For the text-containing cell, return its midpoint in [X, Y] coordinate format. 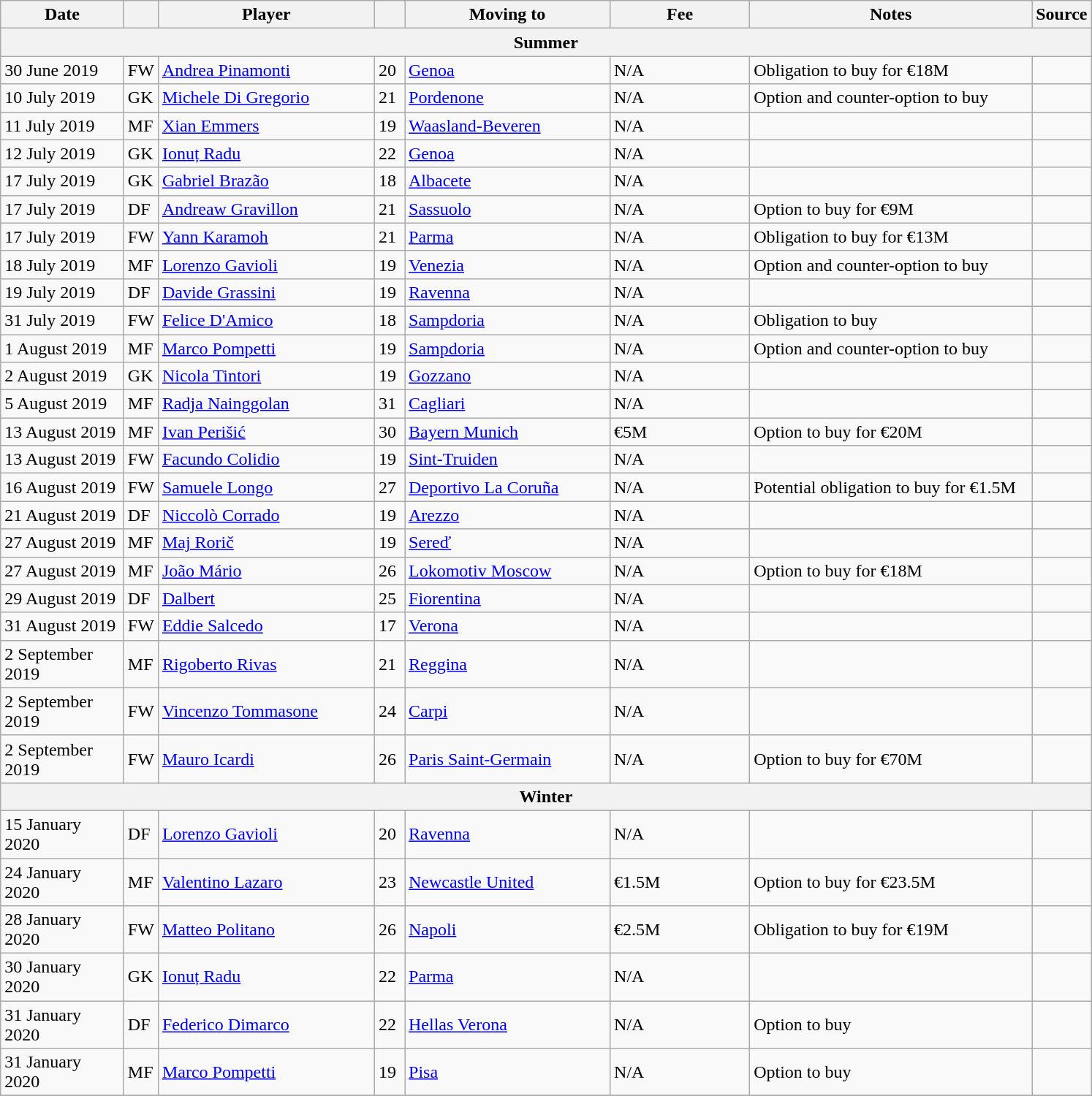
Obligation to buy for €13M [891, 237]
Carpi [507, 712]
Michele Di Gregorio [266, 98]
10 July 2019 [63, 98]
Ivan Perišić [266, 432]
30 January 2020 [63, 978]
1 August 2019 [63, 349]
Davide Grassini [266, 292]
Bayern Munich [507, 432]
30 [389, 432]
Deportivo La Coruña [507, 487]
11 July 2019 [63, 126]
12 July 2019 [63, 153]
Option to buy for €18M [891, 571]
Option to buy for €20M [891, 432]
Cagliari [507, 404]
Matteo Politano [266, 929]
17 [389, 626]
29 August 2019 [63, 598]
28 January 2020 [63, 929]
Mauro Icardi [266, 758]
Andrea Pinamonti [266, 70]
Summer [546, 42]
Obligation to buy for €18M [891, 70]
€1.5M [680, 881]
Option to buy for €9M [891, 209]
31 July 2019 [63, 320]
€5M [680, 432]
Yann Karamoh [266, 237]
Niccolò Corrado [266, 515]
Pordenone [507, 98]
Sint-Truiden [507, 460]
16 August 2019 [63, 487]
Samuele Longo [266, 487]
31 [389, 404]
Gozzano [507, 376]
Rigoberto Rivas [266, 663]
€2.5M [680, 929]
Vincenzo Tommasone [266, 712]
Option to buy for €70M [891, 758]
19 July 2019 [63, 292]
Player [266, 15]
Arezzo [507, 515]
Verona [507, 626]
Federico Dimarco [266, 1024]
Sassuolo [507, 209]
23 [389, 881]
Facundo Colidio [266, 460]
18 July 2019 [63, 265]
31 August 2019 [63, 626]
Lokomotiv Moscow [507, 571]
Gabriel Brazão [266, 181]
5 August 2019 [63, 404]
24 [389, 712]
Xian Emmers [266, 126]
Eddie Salcedo [266, 626]
Venezia [507, 265]
27 [389, 487]
Fiorentina [507, 598]
Date [63, 15]
Napoli [507, 929]
25 [389, 598]
30 June 2019 [63, 70]
2 August 2019 [63, 376]
Notes [891, 15]
Valentino Lazaro [266, 881]
Fee [680, 15]
Maj Rorič [266, 543]
Moving to [507, 15]
Obligation to buy [891, 320]
João Mário [266, 571]
Source [1061, 15]
Nicola Tintori [266, 376]
Felice D'Amico [266, 320]
Hellas Verona [507, 1024]
Winter [546, 796]
Radja Nainggolan [266, 404]
Waasland-Beveren [507, 126]
Obligation to buy for €19M [891, 929]
Andreaw Gravillon [266, 209]
Dalbert [266, 598]
Potential obligation to buy for €1.5M [891, 487]
Newcastle United [507, 881]
Albacete [507, 181]
21 August 2019 [63, 515]
Pisa [507, 1073]
Paris Saint-Germain [507, 758]
Reggina [507, 663]
24 January 2020 [63, 881]
Sereď [507, 543]
Option to buy for €23.5M [891, 881]
15 January 2020 [63, 834]
